Detect which cell encompasses the target text, then output its (x, y) center coordinate. 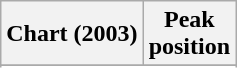
Peakposition (189, 34)
Chart (2003) (72, 34)
